Extract the (x, y) coordinate from the center of the cell holding the provided text.  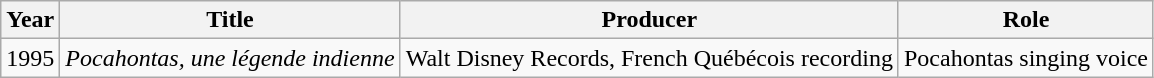
Pocahontas, une légende indienne (230, 58)
Walt Disney Records, French Québécois recording (649, 58)
Role (1026, 20)
1995 (30, 58)
Year (30, 20)
Pocahontas singing voice (1026, 58)
Producer (649, 20)
Title (230, 20)
